Find where the given text appears and provide that cell's center as (X, Y) coordinate. 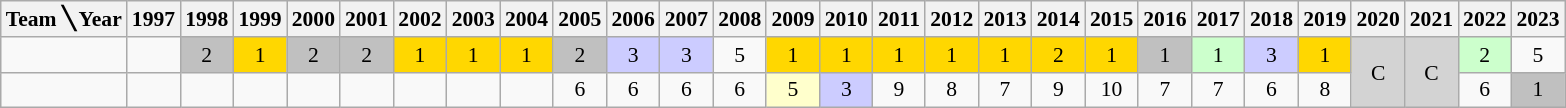
2014 (1058, 19)
2017 (1218, 19)
10 (1112, 90)
2001 (366, 19)
2007 (686, 19)
2002 (420, 19)
2019 (1324, 19)
2011 (899, 19)
2022 (1484, 19)
1998 (206, 19)
2015 (1112, 19)
2003 (474, 19)
2012 (952, 19)
2021 (1432, 19)
2000 (314, 19)
2009 (792, 19)
2010 (846, 19)
Team ╲ Year (64, 19)
2005 (580, 19)
2008 (740, 19)
2018 (1272, 19)
1997 (154, 19)
1999 (260, 19)
2004 (526, 19)
2020 (1378, 19)
2013 (1004, 19)
2016 (1164, 19)
2006 (632, 19)
2023 (1538, 19)
